For the text-containing cell, return its midpoint in (X, Y) coordinate format. 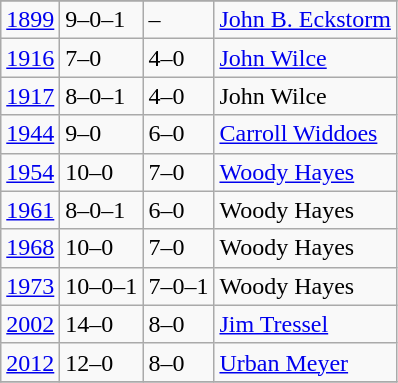
– (178, 20)
1954 (30, 172)
10–0–1 (102, 286)
7–0–1 (178, 286)
Urban Meyer (305, 362)
1968 (30, 248)
1961 (30, 210)
1916 (30, 58)
Jim Tressel (305, 324)
1973 (30, 286)
Carroll Widdoes (305, 134)
9–0–1 (102, 20)
9–0 (102, 134)
2002 (30, 324)
1944 (30, 134)
14–0 (102, 324)
1899 (30, 20)
John B. Eckstorm (305, 20)
1917 (30, 96)
12–0 (102, 362)
2012 (30, 362)
